Scan for the cell matching the given text and deliver its [X, Y] coordinate at center. 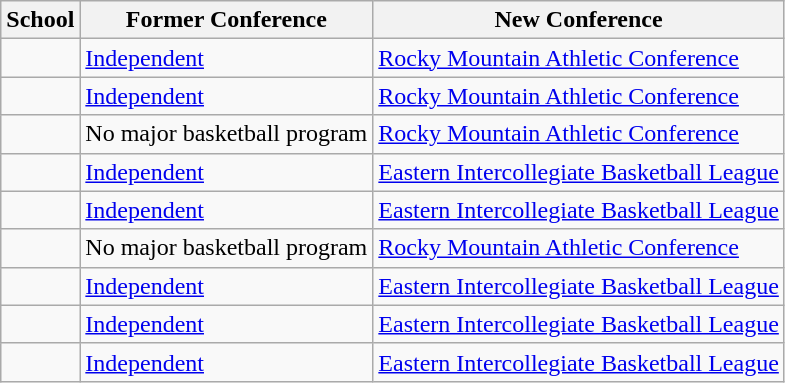
Former Conference [226, 20]
School [40, 20]
New Conference [579, 20]
